Pinpoint the cell where the given text exists, returning its (x, y) midpoint coordinate. 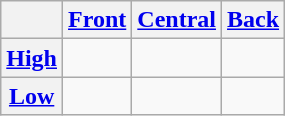
Central (177, 20)
Low (32, 96)
High (32, 58)
Back (254, 20)
Front (98, 20)
